Locate the cell with the specified text and output its [X, Y] center coordinate. 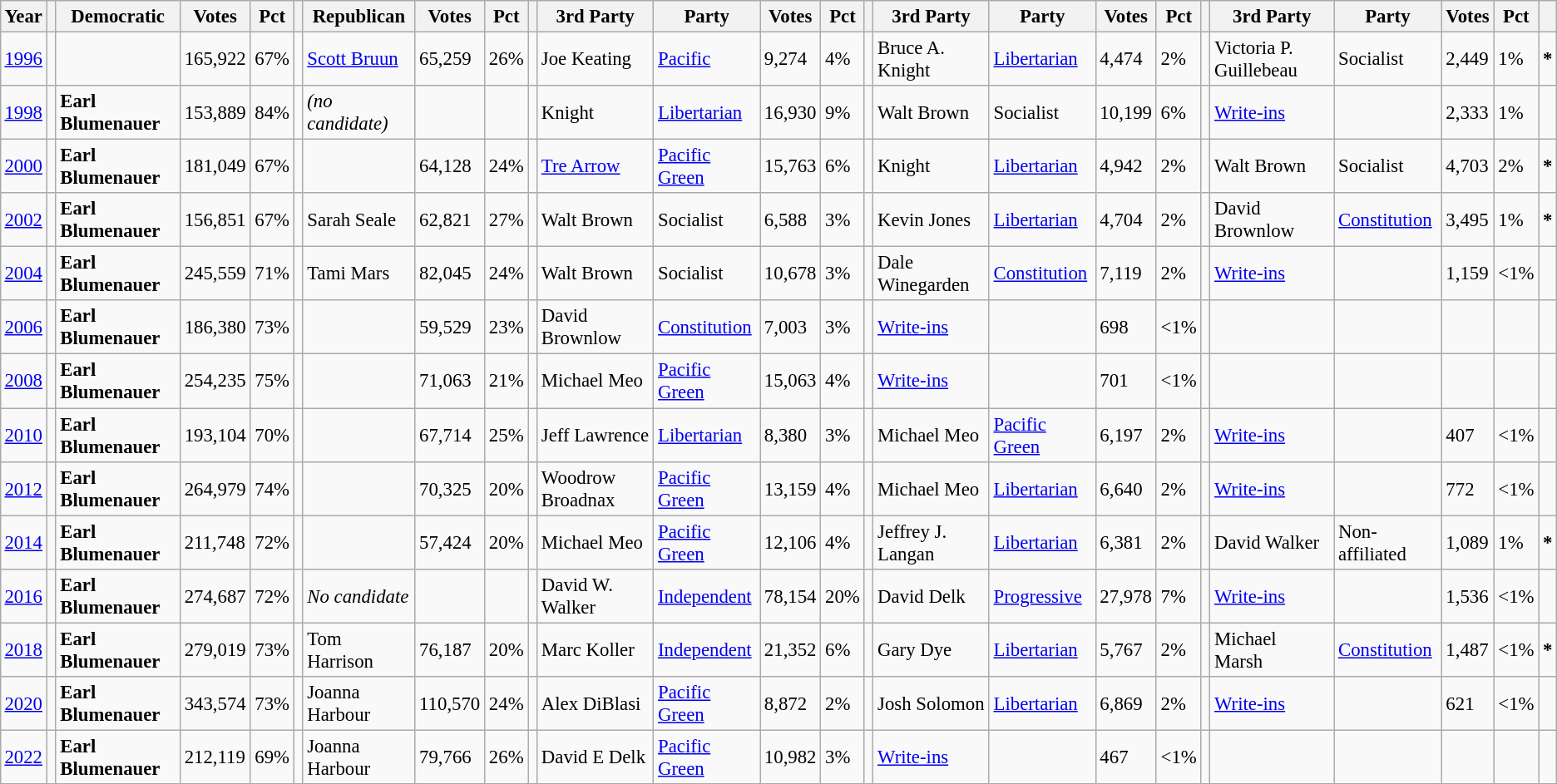
Democratic [118, 17]
76,187 [450, 650]
5,767 [1126, 650]
2002 [23, 219]
15,763 [790, 166]
772 [1467, 489]
21,352 [790, 650]
Sarah Seale [359, 219]
65,259 [450, 58]
25% [507, 434]
Dale Winegarden [932, 274]
Josh Solomon [932, 703]
6,381 [1126, 542]
9% [843, 113]
211,748 [215, 542]
71,063 [450, 381]
254,235 [215, 381]
701 [1126, 381]
David Delk [932, 595]
7% [1179, 595]
Joe Keating [596, 58]
David Walker [1273, 542]
4,703 [1467, 166]
2012 [23, 489]
Jeffrey J. Langan [932, 542]
2018 [23, 650]
1,536 [1467, 595]
2,449 [1467, 58]
Tre Arrow [596, 166]
62,821 [450, 219]
4,942 [1126, 166]
245,559 [215, 274]
57,424 [450, 542]
Jeff Lawrence [596, 434]
1996 [23, 58]
27% [507, 219]
Woodrow Broadnax [596, 489]
10,678 [790, 274]
1,089 [1467, 542]
212,119 [215, 757]
343,574 [215, 703]
Victoria P. Guillebeau [1273, 58]
71% [272, 274]
David E Delk [596, 757]
2004 [23, 274]
4,704 [1126, 219]
Bruce A. Knight [932, 58]
407 [1467, 434]
9,274 [790, 58]
279,019 [215, 650]
Non-affiliated [1387, 542]
1,159 [1467, 274]
110,570 [450, 703]
75% [272, 381]
67,714 [450, 434]
69% [272, 757]
2010 [23, 434]
186,380 [215, 328]
Kevin Jones [932, 219]
2020 [23, 703]
6,869 [1126, 703]
12,106 [790, 542]
1,487 [1467, 650]
4,474 [1126, 58]
467 [1126, 757]
(no candidate) [359, 113]
1998 [23, 113]
Scott Bruun [359, 58]
64,128 [450, 166]
181,049 [215, 166]
Tami Mars [359, 274]
74% [272, 489]
No candidate [359, 595]
Pacific [707, 58]
621 [1467, 703]
193,104 [215, 434]
13,159 [790, 489]
2006 [23, 328]
6,588 [790, 219]
Year [23, 17]
6,640 [1126, 489]
274,687 [215, 595]
Republican [359, 17]
8,380 [790, 434]
70% [272, 434]
82,045 [450, 274]
27,978 [1126, 595]
16,930 [790, 113]
84% [272, 113]
79,766 [450, 757]
10,982 [790, 757]
264,979 [215, 489]
2022 [23, 757]
3,495 [1467, 219]
8,872 [790, 703]
165,922 [215, 58]
Alex DiBlasi [596, 703]
698 [1126, 328]
Gary Dye [932, 650]
2000 [23, 166]
10,199 [1126, 113]
7,003 [790, 328]
15,063 [790, 381]
2008 [23, 381]
59,529 [450, 328]
78,154 [790, 595]
Progressive [1042, 595]
David W. Walker [596, 595]
2014 [23, 542]
6,197 [1126, 434]
21% [507, 381]
23% [507, 328]
156,851 [215, 219]
7,119 [1126, 274]
153,889 [215, 113]
Marc Koller [596, 650]
70,325 [450, 489]
Tom Harrison [359, 650]
2,333 [1467, 113]
Michael Marsh [1273, 650]
2016 [23, 595]
